Determine the [X, Y] coordinate at the center of the cell enclosing the given text.  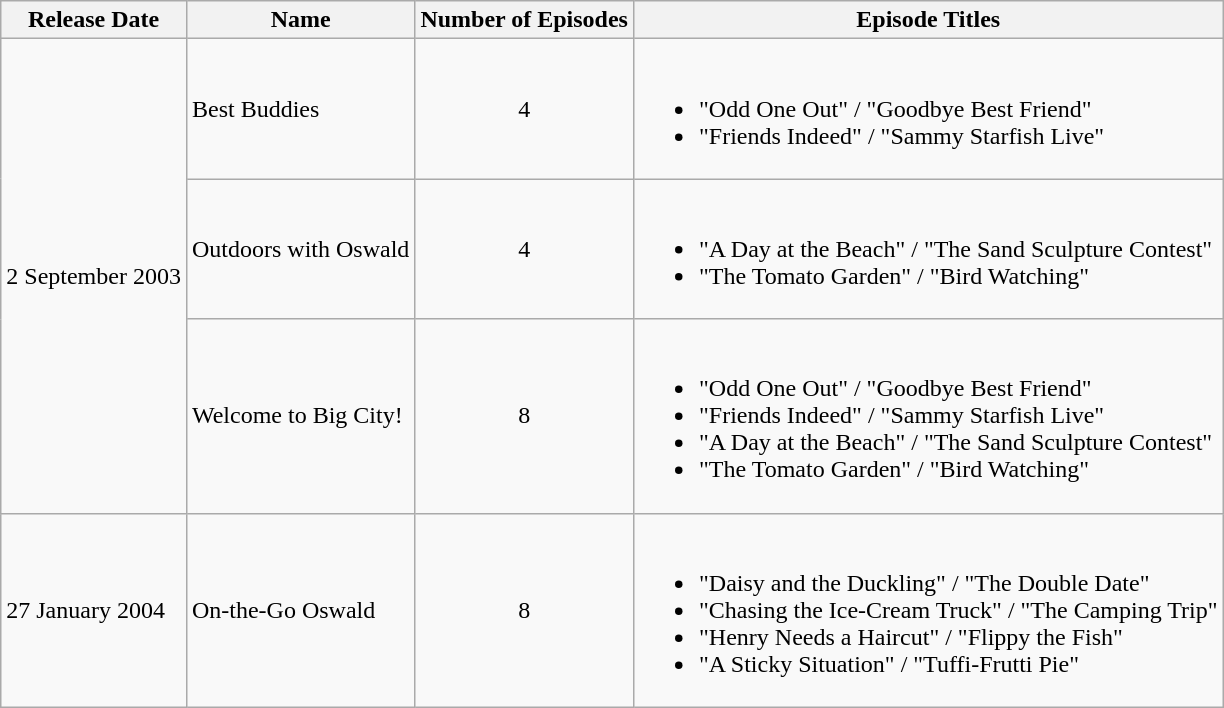
Release Date [94, 20]
Outdoors with Oswald [300, 249]
27 January 2004 [94, 610]
Episode Titles [928, 20]
Best Buddies [300, 109]
2 September 2003 [94, 276]
Name [300, 20]
Number of Episodes [524, 20]
"A Day at the Beach" / "The Sand Sculpture Contest""The Tomato Garden" / "Bird Watching" [928, 249]
"Odd One Out" / "Goodbye Best Friend""Friends Indeed" / "Sammy Starfish Live" [928, 109]
Welcome to Big City! [300, 416]
On-the-Go Oswald [300, 610]
